Find where the given text appears and provide that cell's center as [X, Y] coordinate. 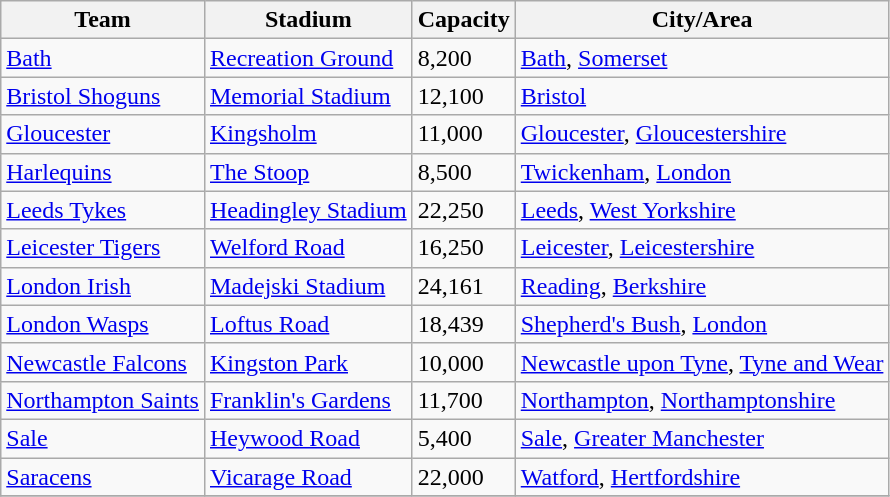
18,439 [464, 324]
Sale, Greater Manchester [702, 438]
22,000 [464, 477]
Loftus Road [308, 324]
8,200 [464, 58]
Franklin's Gardens [308, 400]
Leicester Tigers [103, 248]
Gloucester [103, 134]
Bath, Somerset [702, 58]
Team [103, 20]
Headingley Stadium [308, 210]
Bath [103, 58]
Stadium [308, 20]
Twickenham, London [702, 172]
Vicarage Road [308, 477]
Shepherd's Bush, London [702, 324]
Leeds Tykes [103, 210]
Leicester, Leicestershire [702, 248]
Welford Road [308, 248]
Saracens [103, 477]
Northampton Saints [103, 400]
22,250 [464, 210]
Heywood Road [308, 438]
Watford, Hertfordshire [702, 477]
Bristol [702, 96]
8,500 [464, 172]
Leeds, West Yorkshire [702, 210]
Memorial Stadium [308, 96]
Gloucester, Gloucestershire [702, 134]
24,161 [464, 286]
Newcastle Falcons [103, 362]
Madejski Stadium [308, 286]
The Stoop [308, 172]
City/Area [702, 20]
Recreation Ground [308, 58]
11,000 [464, 134]
10,000 [464, 362]
Sale [103, 438]
London Irish [103, 286]
16,250 [464, 248]
Reading, Berkshire [702, 286]
London Wasps [103, 324]
Northampton, Northamptonshire [702, 400]
12,100 [464, 96]
Newcastle upon Tyne, Tyne and Wear [702, 362]
5,400 [464, 438]
Harlequins [103, 172]
Kingsholm [308, 134]
Bristol Shoguns [103, 96]
Capacity [464, 20]
11,700 [464, 400]
Kingston Park [308, 362]
